For the text-containing cell, return its midpoint in (X, Y) coordinate format. 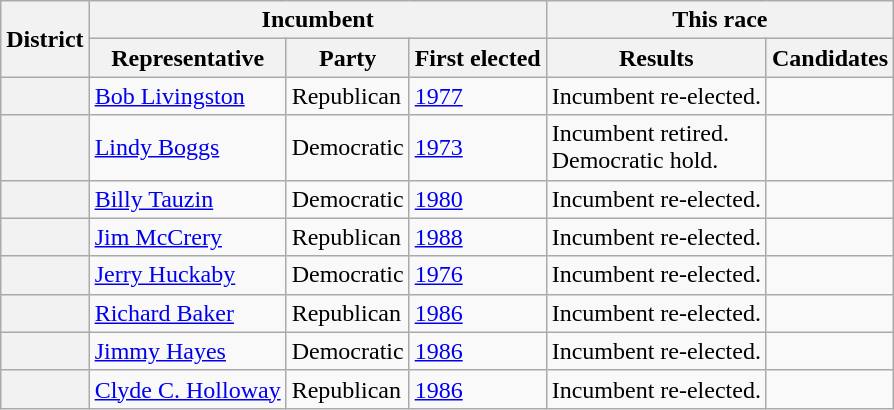
Jim McCrery (188, 237)
Results (656, 58)
This race (720, 20)
Lindy Boggs (188, 148)
Billy Tauzin (188, 199)
Representative (188, 58)
Candidates (830, 58)
1973 (478, 148)
Richard Baker (188, 313)
Incumbent (318, 20)
First elected (478, 58)
Bob Livingston (188, 96)
Clyde C. Holloway (188, 389)
Jimmy Hayes (188, 351)
District (45, 39)
Incumbent retired.Democratic hold. (656, 148)
1976 (478, 275)
Jerry Huckaby (188, 275)
1988 (478, 237)
1977 (478, 96)
1980 (478, 199)
Party (348, 58)
